For the text-containing cell, return its midpoint in (X, Y) coordinate format. 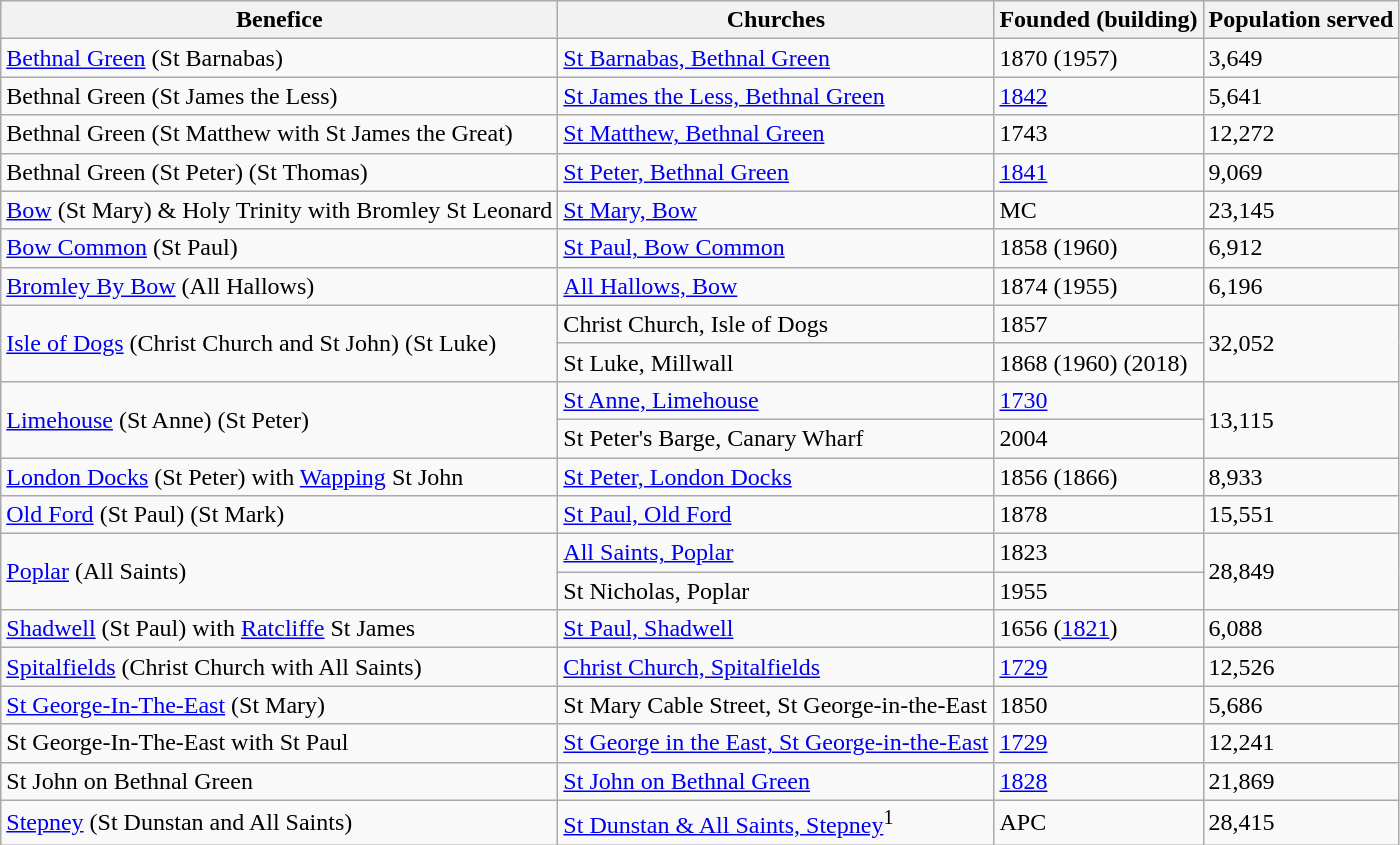
Old Ford (St Paul) (St Mark) (280, 515)
St Mary Cable Street, St George-in-the-East (776, 705)
London Docks (St Peter) with Wapping St John (280, 477)
1656 (1821) (1098, 629)
St Peter's Barge, Canary Wharf (776, 438)
St Luke, Millwall (776, 362)
32,052 (1301, 343)
1842 (1098, 96)
Poplar (All Saints) (280, 572)
St Barnabas, Bethnal Green (776, 58)
Spitalfields (Christ Church with All Saints) (280, 667)
St Nicholas, Poplar (776, 591)
St Paul, Old Ford (776, 515)
15,551 (1301, 515)
Benefice (280, 20)
Bow (St Mary) & Holy Trinity with Bromley St Leonard (280, 210)
1828 (1098, 781)
1870 (1957) (1098, 58)
St Paul, Shadwell (776, 629)
12,526 (1301, 667)
13,115 (1301, 419)
Christ Church, Spitalfields (776, 667)
6,196 (1301, 286)
8,933 (1301, 477)
Churches (776, 20)
21,869 (1301, 781)
All Hallows, Bow (776, 286)
5,686 (1301, 705)
1857 (1098, 324)
28,415 (1301, 822)
St Matthew, Bethnal Green (776, 134)
1858 (1960) (1098, 248)
1841 (1098, 172)
1878 (1098, 515)
1743 (1098, 134)
St James the Less, Bethnal Green (776, 96)
Isle of Dogs (Christ Church and St John) (St Luke) (280, 343)
Bethnal Green (St Peter) (St Thomas) (280, 172)
1856 (1866) (1098, 477)
St George-In-The-East with St Paul (280, 743)
St Peter, London Docks (776, 477)
St Anne, Limehouse (776, 400)
6,088 (1301, 629)
Bromley By Bow (All Hallows) (280, 286)
1955 (1098, 591)
Population served (1301, 20)
23,145 (1301, 210)
6,912 (1301, 248)
Bow Common (St Paul) (280, 248)
Stepney (St Dunstan and All Saints) (280, 822)
Bethnal Green (St James the Less) (280, 96)
12,241 (1301, 743)
Bethnal Green (St Barnabas) (280, 58)
9,069 (1301, 172)
1823 (1098, 553)
1868 (1960) (2018) (1098, 362)
St Paul, Bow Common (776, 248)
12,272 (1301, 134)
MC (1098, 210)
Founded (building) (1098, 20)
St Mary, Bow (776, 210)
1874 (1955) (1098, 286)
1730 (1098, 400)
St George-In-The-East (St Mary) (280, 705)
28,849 (1301, 572)
2004 (1098, 438)
1850 (1098, 705)
5,641 (1301, 96)
St George in the East, St George-in-the-East (776, 743)
Christ Church, Isle of Dogs (776, 324)
St Peter, Bethnal Green (776, 172)
Limehouse (St Anne) (St Peter) (280, 419)
All Saints, Poplar (776, 553)
APC (1098, 822)
Shadwell (St Paul) with Ratcliffe St James (280, 629)
St Dunstan & All Saints, Stepney1 (776, 822)
3,649 (1301, 58)
Bethnal Green (St Matthew with St James the Great) (280, 134)
